Capture the cell that displays the provided text and extract its (X, Y) central coordinate. 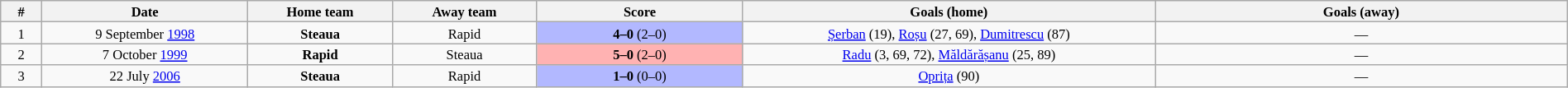
22 July 2006 (146, 76)
Score (640, 12)
Oprița (90) (949, 76)
Date (146, 12)
7 October 1999 (146, 54)
# (22, 12)
1 (22, 33)
1–0 (0–0) (640, 76)
Goals (home) (949, 12)
Șerban (19), Roșu (27, 69), Dumitrescu (87) (949, 33)
5–0 (2–0) (640, 54)
2 (22, 54)
Radu (3, 69, 72), Măldărășanu (25, 89) (949, 54)
Home team (320, 12)
Away team (464, 12)
9 September 1998 (146, 33)
3 (22, 76)
Goals (away) (1361, 12)
4–0 (2–0) (640, 33)
